Capture the cell that displays the provided text and extract its (x, y) central coordinate. 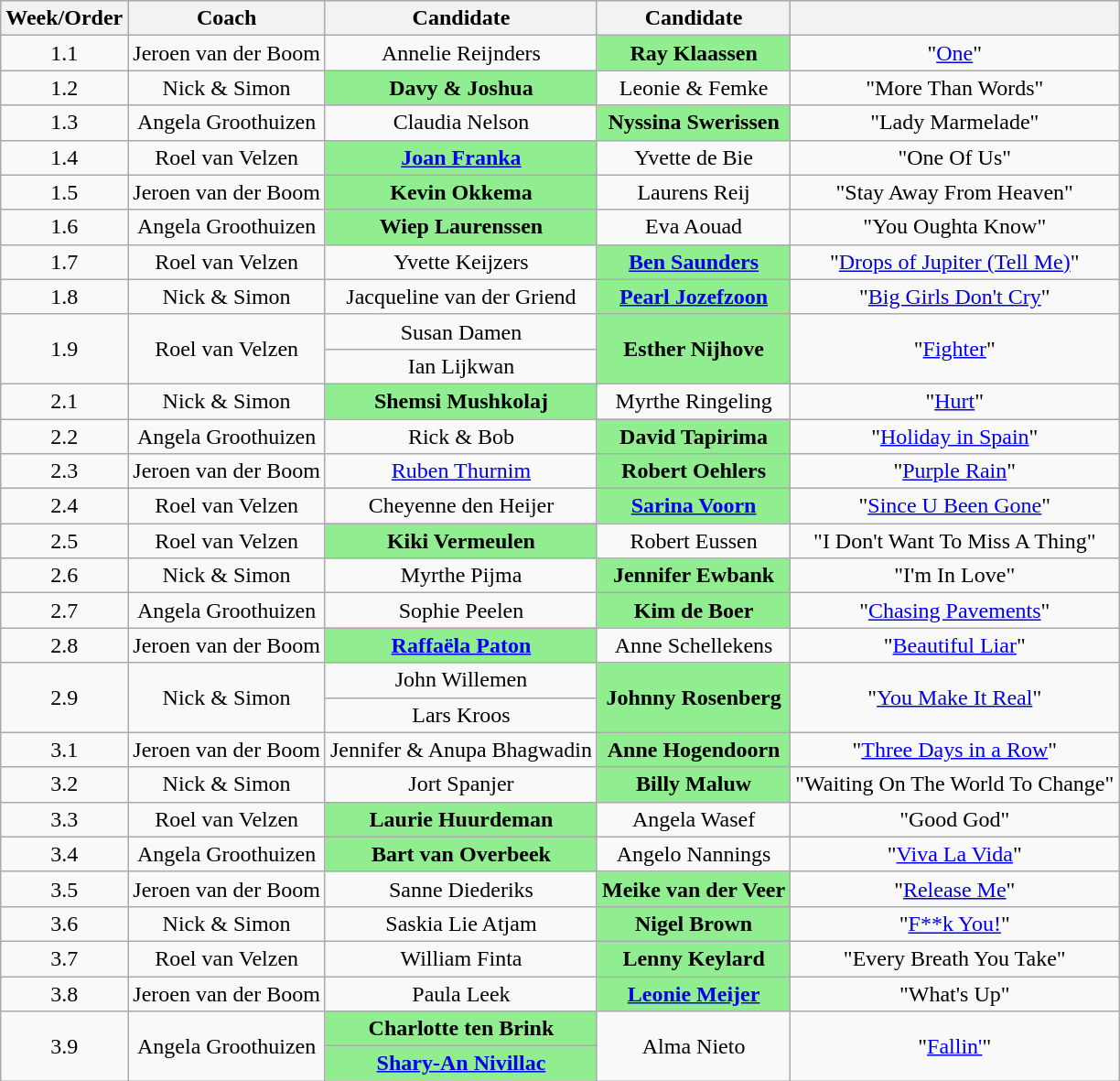
Joan Franka (461, 157)
"Lady Marmelade" (955, 123)
"Fallin'" (955, 1046)
Week/Order (64, 18)
Pearl Jozefzoon (694, 297)
3.6 (64, 924)
2.1 (64, 401)
Myrthe Pijma (461, 576)
"Holiday in Spain" (955, 437)
Susan Damen (461, 331)
"Viva La Vida" (955, 854)
"One" (955, 53)
Shemsi Mushkolaj (461, 401)
3.9 (64, 1046)
2.3 (64, 471)
1.6 (64, 227)
Nigel Brown (694, 924)
Saskia Lie Atjam (461, 924)
David Tapirima (694, 437)
Davy & Joshua (461, 88)
Laurens Reij (694, 192)
Jennifer & Anupa Bhagwadin (461, 750)
John Willemen (461, 680)
Ben Saunders (694, 262)
2.5 (64, 541)
"You Oughta Know" (955, 227)
Jacqueline van der Griend (461, 297)
"Purple Rain" (955, 471)
Sanne Diederiks (461, 889)
Wiep Laurenssen (461, 227)
Alma Nieto (694, 1046)
"Waiting On The World To Change" (955, 784)
Jort Spanjer (461, 784)
Esther Nijhove (694, 349)
Robert Oehlers (694, 471)
"Every Breath You Take" (955, 958)
"Good God" (955, 819)
2.8 (64, 645)
Yvette de Bie (694, 157)
Nyssina Swerissen (694, 123)
William Finta (461, 958)
1.9 (64, 349)
Billy Maluw (694, 784)
3.1 (64, 750)
Claudia Nelson (461, 123)
1.7 (64, 262)
3.7 (64, 958)
1.1 (64, 53)
3.2 (64, 784)
"What's Up" (955, 993)
"Fighter" (955, 349)
Coach (227, 18)
3.5 (64, 889)
Kevin Okkema (461, 192)
"Hurt" (955, 401)
Leonie Meijer (694, 993)
"You Make It Real" (955, 697)
Bart van Overbeek (461, 854)
1.4 (64, 157)
2.4 (64, 506)
"Drops of Jupiter (Tell Me)" (955, 262)
Sophie Peelen (461, 611)
3.4 (64, 854)
Yvette Keijzers (461, 262)
1.2 (64, 88)
3.3 (64, 819)
Ian Lijkwan (461, 366)
Ray Klaassen (694, 53)
"One Of Us" (955, 157)
Kim de Boer (694, 611)
2.6 (64, 576)
Johnny Rosenberg (694, 697)
"Since U Been Gone" (955, 506)
Anne Hogendoorn (694, 750)
1.5 (64, 192)
2.7 (64, 611)
3.8 (64, 993)
"I Don't Want To Miss A Thing" (955, 541)
Charlotte ten Brink (461, 1029)
Raffaëla Paton (461, 645)
Laurie Huurdeman (461, 819)
Sarina Voorn (694, 506)
Eva Aouad (694, 227)
Shary-An Nivillac (461, 1064)
"F**k You!" (955, 924)
"Release Me" (955, 889)
Cheyenne den Heijer (461, 506)
Jennifer Ewbank (694, 576)
Annelie Reijnders (461, 53)
Paula Leek (461, 993)
"I'm In Love" (955, 576)
"More Than Words" (955, 88)
"Big Girls Don't Cry" (955, 297)
Lenny Keylard (694, 958)
"Chasing Pavements" (955, 611)
Ruben Thurnim (461, 471)
Angela Wasef (694, 819)
Rick & Bob (461, 437)
"Stay Away From Heaven" (955, 192)
1.8 (64, 297)
2.2 (64, 437)
Angelo Nannings (694, 854)
Lars Kroos (461, 715)
Meike van der Veer (694, 889)
2.9 (64, 697)
Robert Eussen (694, 541)
1.3 (64, 123)
Anne Schellekens (694, 645)
Leonie & Femke (694, 88)
"Three Days in a Row" (955, 750)
Myrthe Ringeling (694, 401)
"Beautiful Liar" (955, 645)
Kiki Vermeulen (461, 541)
